Scan for the cell matching the given text and deliver its (X, Y) coordinate at center. 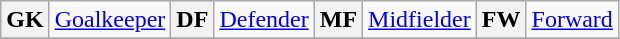
Midfielder (420, 20)
Forward (572, 20)
FW (501, 20)
Goalkeeper (110, 20)
GK (25, 20)
DF (192, 20)
Defender (264, 20)
MF (338, 20)
